Pinpoint the cell where the given text exists, returning its [x, y] midpoint coordinate. 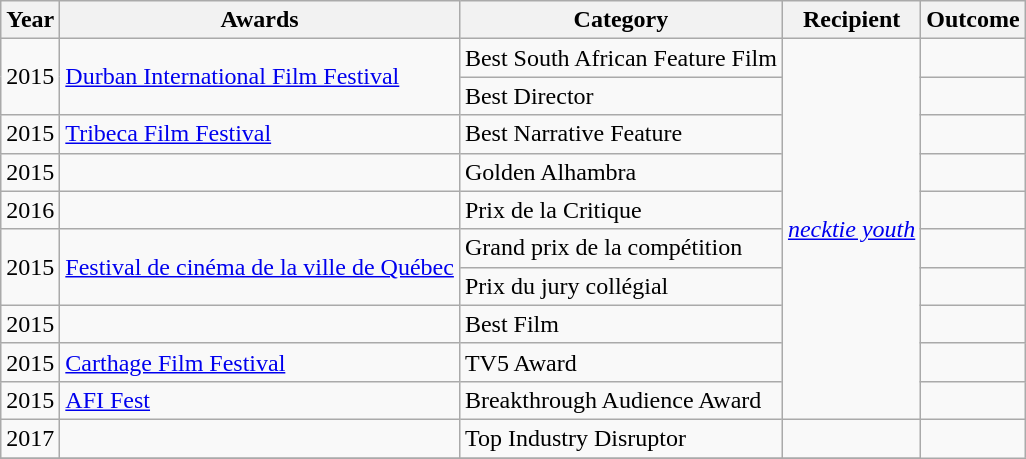
Carthage Film Festival [260, 362]
Recipient [851, 20]
Breakthrough Audience Award [620, 400]
Category [620, 20]
Outcome [973, 20]
Top Industry Disruptor [620, 438]
Prix de la Critique [620, 210]
Awards [260, 20]
Grand prix de la compétition [620, 248]
2017 [30, 438]
Year [30, 20]
AFI Fest [260, 400]
Golden Alhambra [620, 172]
necktie youth [851, 230]
Best Narrative Feature [620, 134]
TV5 Award [620, 362]
2016 [30, 210]
Best Film [620, 324]
Prix du jury collégial [620, 286]
Durban International Film Festival [260, 77]
Best Director [620, 96]
Tribeca Film Festival [260, 134]
Best South African Feature Film [620, 58]
Festival de cinéma de la ville de Québec [260, 267]
